Determine the [X, Y] coordinate at the center of the cell enclosing the given text.  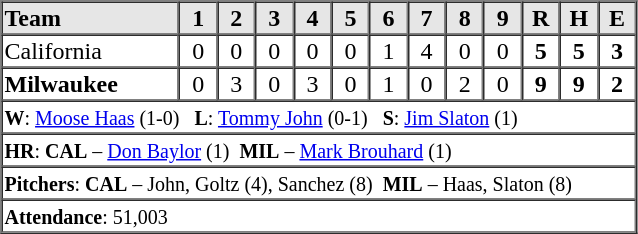
R [541, 18]
E [617, 18]
6 [388, 18]
California [91, 50]
7 [427, 18]
Team [91, 18]
Milwaukee [91, 84]
W: Moose Haas (1-0) L: Tommy John (0-1) S: Jim Slaton (1) [319, 116]
HR: CAL – Don Baylor (1) MIL – Mark Brouhard (1) [319, 150]
Attendance: 51,003 [319, 216]
Pitchers: CAL – John, Goltz (4), Sanchez (8) MIL – Haas, Slaton (8) [319, 182]
8 [465, 18]
H [579, 18]
